Determine the [x, y] coordinate at the center of the cell enclosing the given text.  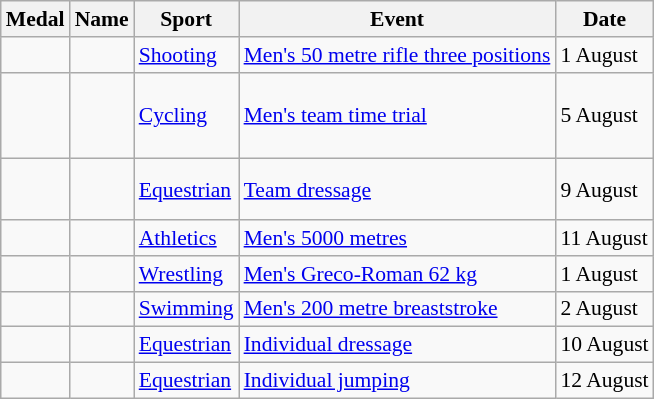
Swimming [186, 309]
Cycling [186, 116]
Individual jumping [398, 381]
Medal [36, 19]
Athletics [186, 238]
Sport [186, 19]
12 August [604, 381]
2 August [604, 309]
Team dressage [398, 190]
Men's 50 metre rifle three positions [398, 55]
Event [398, 19]
Men's 5000 metres [398, 238]
Men's team time trial [398, 116]
Individual dressage [398, 345]
9 August [604, 190]
Wrestling [186, 274]
Men's 200 metre breaststroke [398, 309]
5 August [604, 116]
Shooting [186, 55]
10 August [604, 345]
Men's Greco-Roman 62 kg [398, 274]
11 August [604, 238]
Name [102, 19]
Date [604, 19]
